Identify which cell holds the provided text, then report its [X, Y] central coordinate. 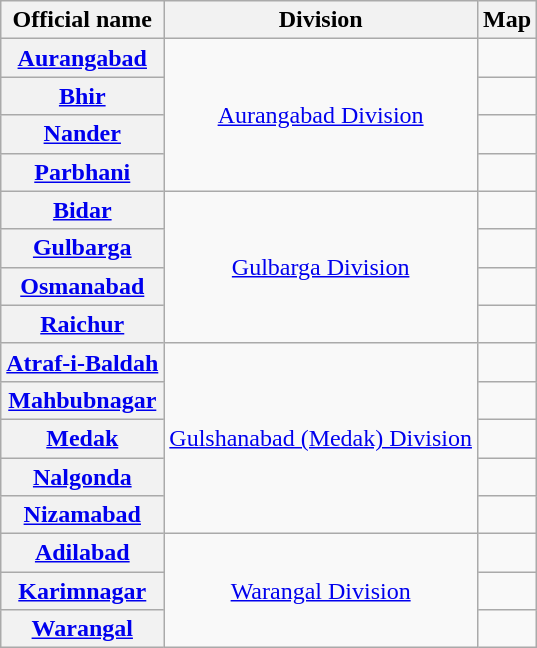
Nander [82, 134]
Osmanabad [82, 286]
Division [321, 20]
Official name [82, 20]
Map [506, 20]
Gulbarga [82, 248]
Warangal [82, 629]
Mahbubnagar [82, 400]
Gulbarga Division [321, 267]
Aurangabad Division [321, 115]
Gulshanabad (Medak) Division [321, 438]
Adilabad [82, 553]
Karimnagar [82, 591]
Warangal Division [321, 591]
Bhir [82, 96]
Atraf-i-Baldah [82, 362]
Bidar [82, 210]
Nizamabad [82, 515]
Aurangabad [82, 58]
Parbhani [82, 172]
Nalgonda [82, 477]
Raichur [82, 324]
Medak [82, 438]
